Output the [x, y] coordinate of the center of the cell containing the given text.  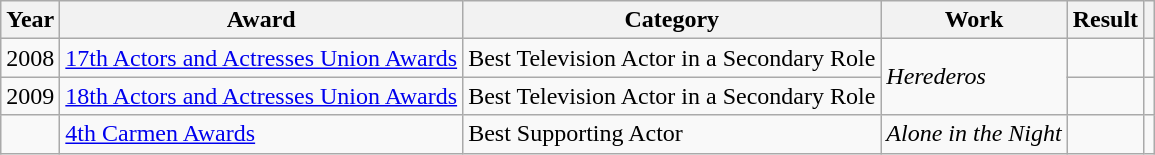
2009 [30, 96]
2008 [30, 58]
18th Actors and Actresses Union Awards [262, 96]
Herederos [974, 77]
Award [262, 20]
Work [974, 20]
Result [1105, 20]
Alone in the Night [974, 134]
Best Supporting Actor [672, 134]
17th Actors and Actresses Union Awards [262, 58]
Category [672, 20]
4th Carmen Awards [262, 134]
Year [30, 20]
